Locate the cell with the specified text and output its (X, Y) center coordinate. 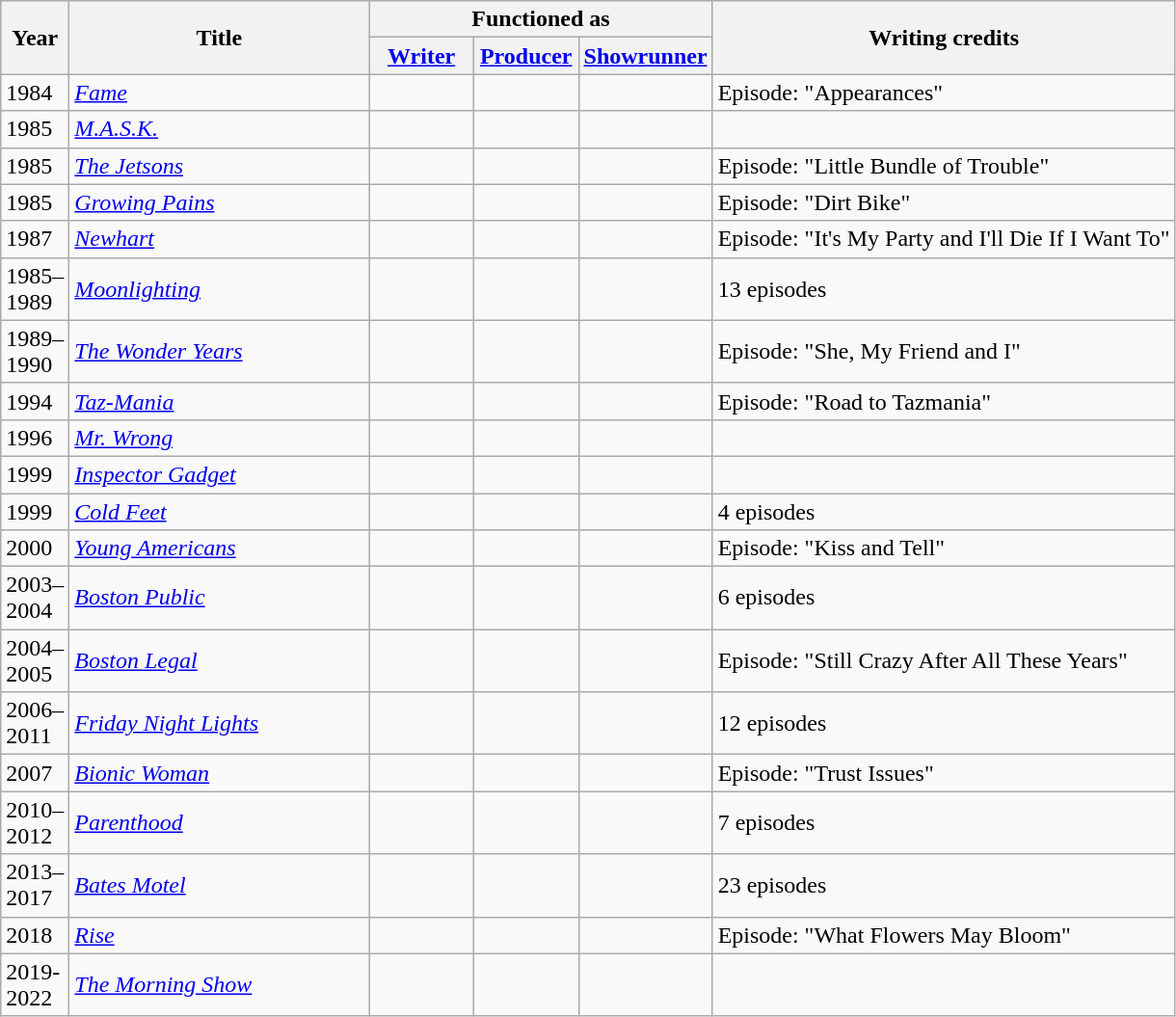
Bates Motel (220, 885)
1984 (35, 93)
Episode: "What Flowers May Bloom" (944, 935)
1989–1990 (35, 351)
2000 (35, 549)
2010–2012 (35, 823)
Boston Public (220, 598)
2007 (35, 773)
Moonlighting (220, 289)
2004–2005 (35, 661)
Friday Night Lights (220, 723)
Episode: "Trust Issues" (944, 773)
Newhart (220, 239)
Growing Pains (220, 202)
1996 (35, 438)
12 episodes (944, 723)
Functioned as (541, 19)
The Morning Show (220, 985)
M.A.S.K. (220, 129)
The Jetsons (220, 166)
Young Americans (220, 549)
Fame (220, 93)
4 episodes (944, 512)
1994 (35, 401)
7 episodes (944, 823)
1985–1989 (35, 289)
2013–2017 (35, 885)
Year (35, 38)
Episode: "Road to Tazmania" (944, 401)
Episode: "Kiss and Tell" (944, 549)
Mr. Wrong (220, 438)
23 episodes (944, 885)
Writing credits (944, 38)
Episode: "Appearances" (944, 93)
2006–2011 (35, 723)
Title (220, 38)
Bionic Woman (220, 773)
Boston Legal (220, 661)
Taz-Mania (220, 401)
Producer (526, 56)
Episode: "It's My Party and I'll Die If I Want To" (944, 239)
Rise (220, 935)
2018 (35, 935)
Inspector Gadget (220, 474)
6 episodes (944, 598)
Parenthood (220, 823)
Cold Feet (220, 512)
Episode: "Little Bundle of Trouble" (944, 166)
2003–2004 (35, 598)
Writer (422, 56)
Episode: "She, My Friend and I" (944, 351)
Episode: "Dirt Bike" (944, 202)
13 episodes (944, 289)
Episode: "Still Crazy After All These Years" (944, 661)
1987 (35, 239)
2019-2022 (35, 985)
The Wonder Years (220, 351)
Showrunner (646, 56)
